For the text-containing cell, return its midpoint in [x, y] coordinate format. 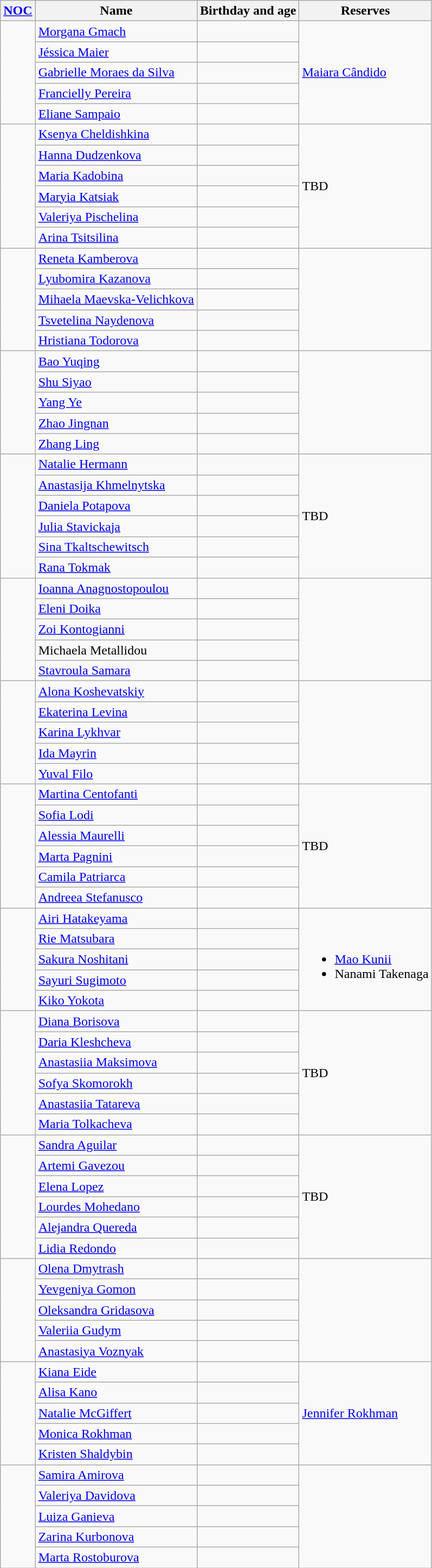
Gabrielle Moraes da Silva [116, 73]
Alessia Maurelli [116, 835]
Airi Hatakeyama [116, 918]
Reneta Kamberova [116, 258]
Arina Tsitsilina [116, 237]
Daniela Potapova [116, 506]
Natalie McGiffert [116, 1413]
Artemi Gavezou [116, 1165]
Maria Kadobina [116, 176]
Oleksandra Gridasova [116, 1310]
Francielly Pereira [116, 93]
Anastasija Khmelnytska [116, 485]
Bao Yuqing [116, 361]
Maryia Katsiak [116, 196]
Martina Centofanti [116, 794]
Yuval Filo [116, 774]
Stavroula Samara [116, 671]
Zhang Ling [116, 444]
Name [116, 11]
Zoi Kontogianni [116, 630]
Alona Koshevatskiy [116, 691]
Alisa Kano [116, 1392]
Ida Mayrin [116, 753]
Samira Amirova [116, 1475]
Sandra Aguilar [116, 1145]
Sakura Noshitani [116, 960]
Sina Tkaltschewitsch [116, 547]
Jéssica Maier [116, 52]
Anastasiia Maksimova [116, 1062]
Rie Matsubara [116, 939]
Daria Kleshcheva [116, 1042]
Eliane Sampaio [116, 114]
Lidia Redondo [116, 1248]
Andreea Stefanusco [116, 897]
Michaela Metallidou [116, 650]
Anastasiia Tatareva [116, 1104]
Reserves [365, 11]
Birthday and age [248, 11]
Kiko Yokota [116, 1001]
Camila Patriarca [116, 877]
Kiana Eide [116, 1372]
Anastasiya Voznyak [116, 1351]
Valeriya Davidova [116, 1495]
Yevgeniya Gomon [116, 1290]
Mihaela Maevska-Velichkova [116, 300]
Jennifer Rokhman [365, 1413]
Lyubomira Kazanova [116, 279]
Hristiana Todorova [116, 341]
Monica Rokhman [116, 1434]
Yang Ye [116, 403]
Olena Dmytrash [116, 1269]
Rana Tokmak [116, 567]
Ioanna Anagnostopoulou [116, 588]
Valeriya Pischelina [116, 217]
Valeriia Gudym [116, 1331]
Marta Rostoburova [116, 1557]
Kristen Shaldybin [116, 1454]
Lourdes Mohedano [116, 1207]
Marta Pagnini [116, 856]
Mao KuniiNanami Takenaga [365, 960]
Luiza Ganieva [116, 1516]
Karina Lykhvar [116, 733]
Maiara Cândido [365, 73]
Julia Stavickaja [116, 526]
Diana Borisova [116, 1021]
Elena Lopez [116, 1186]
NOC [18, 11]
Zhao Jingnan [116, 423]
Ksenya Cheldishkina [116, 134]
Tsvetelina Naydenova [116, 320]
Morgana Gmach [116, 31]
Natalie Hermann [116, 464]
Sayuri Sugimoto [116, 980]
Hanna Dudzenkova [116, 155]
Sofia Lodi [116, 815]
Sofya Skomorokh [116, 1083]
Alejandra Quereda [116, 1227]
Eleni Doika [116, 609]
Zarina Kurbonova [116, 1537]
Shu Siyao [116, 382]
Ekaterina Levina [116, 712]
Maria Tolkacheva [116, 1124]
